Determine the (x, y) coordinate at the center of the cell enclosing the given text.  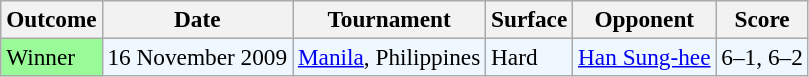
Opponent (644, 19)
Score (762, 19)
Hard (530, 57)
Manila, Philippines (388, 57)
Tournament (388, 19)
16 November 2009 (197, 57)
6–1, 6–2 (762, 57)
Winner (52, 57)
Surface (530, 19)
Outcome (52, 19)
Han Sung-hee (644, 57)
Date (197, 19)
